From the cell containing the given text, extract its center point as [X, Y] coordinate. 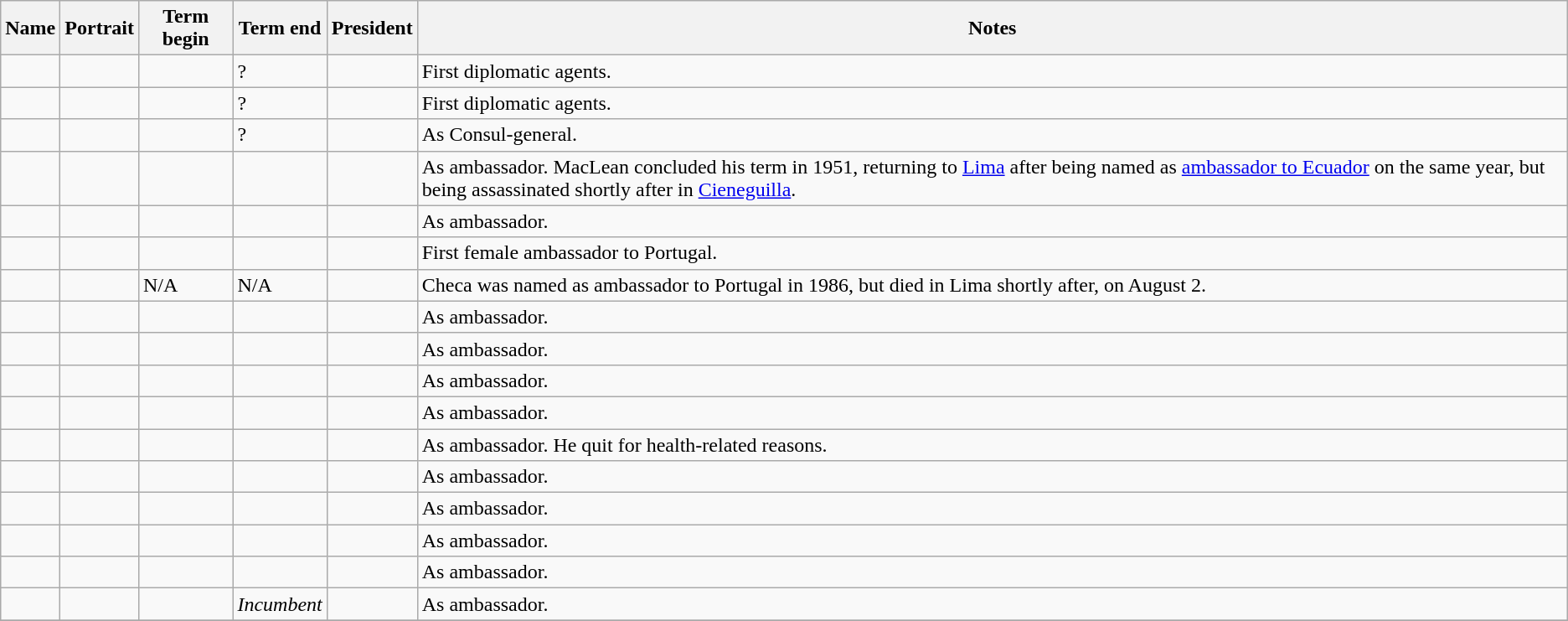
Notes [992, 28]
As Consul-general. [992, 135]
Term begin [185, 28]
First female ambassador to Portugal. [992, 253]
Checa was named as ambassador to Portugal in 1986, but died in Lima shortly after, on August 2. [992, 285]
Incumbent [280, 604]
Term end [280, 28]
Portrait [100, 28]
Name [30, 28]
President [372, 28]
As ambassador. He quit for health-related reasons. [992, 445]
